Locate the cell with the specified text and output its (x, y) center coordinate. 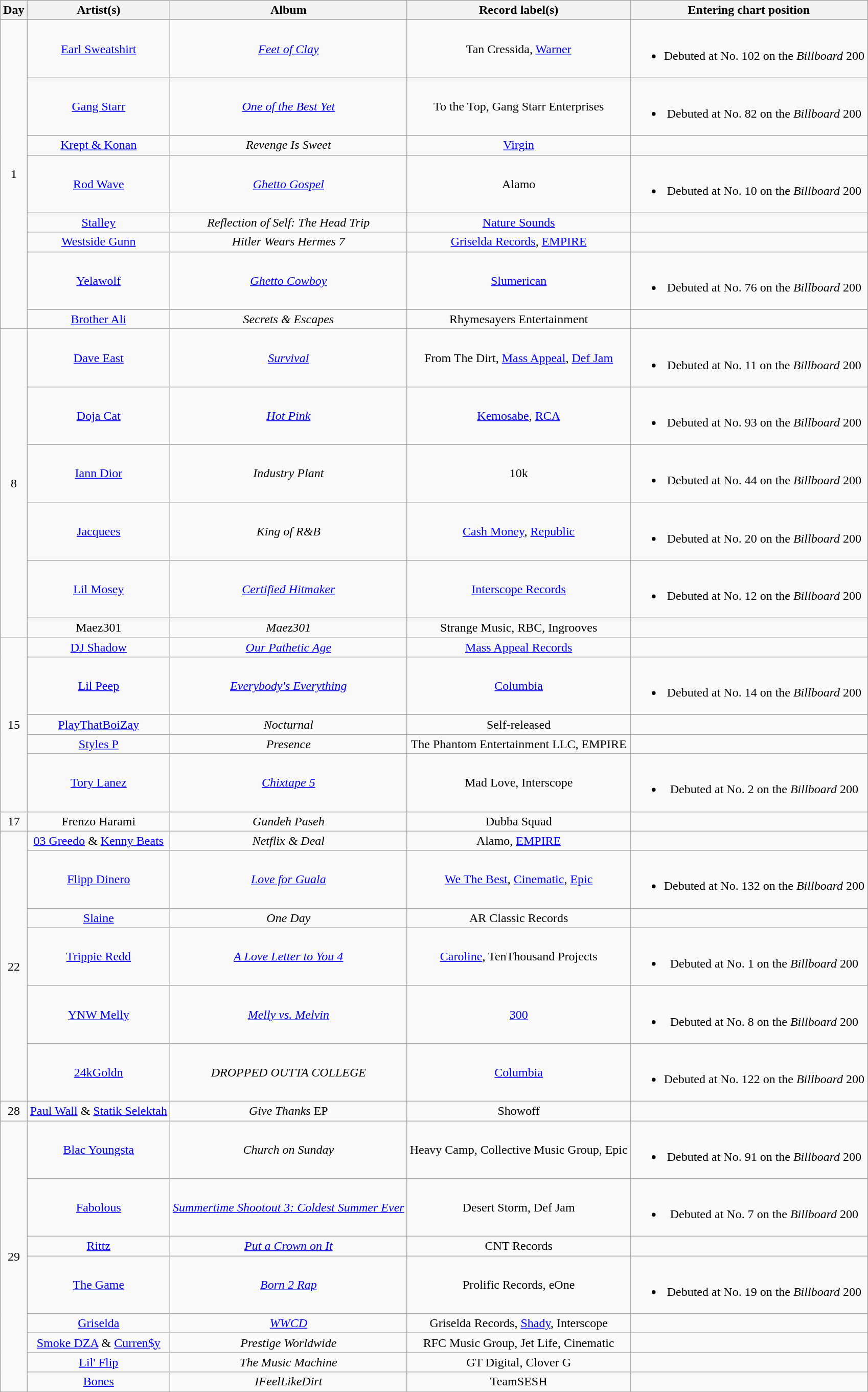
Heavy Camp, Collective Music Group, Epic (518, 1150)
Debuted at No. 76 on the Billboard 200 (748, 280)
Earl Sweatshirt (98, 49)
Yelawolf (98, 280)
Hitler Wears Hermes 7 (289, 242)
Dave East (98, 358)
29 (14, 1256)
Frenzo Harami (98, 821)
YNW Melly (98, 1015)
Kemosabe, RCA (518, 415)
Industry Plant (289, 474)
Born 2 Rap (289, 1285)
Prestige Worldwide (289, 1343)
Iann Dior (98, 474)
22 (14, 966)
Presence (289, 744)
CNT Records (518, 1246)
Nature Sounds (518, 222)
Tory Lanez (98, 782)
Strange Music, RBC, Ingrooves (518, 628)
Put a Crown on It (289, 1246)
Chixtape 5 (289, 782)
Blac Youngsta (98, 1150)
Debuted at No. 12 on the Billboard 200 (748, 589)
Griselda (98, 1323)
Slumerican (518, 280)
Griselda Records, EMPIRE (518, 242)
Debuted at No. 14 on the Billboard 200 (748, 686)
Westside Gunn (98, 242)
17 (14, 821)
One Day (289, 918)
Everybody's Everything (289, 686)
Styles P (98, 744)
Debuted at No. 11 on the Billboard 200 (748, 358)
Record label(s) (518, 10)
Doja Cat (98, 415)
Tan Cressida, Warner (518, 49)
Debuted at No. 1 on the Billboard 200 (748, 956)
Reflection of Self: The Head Trip (289, 222)
Survival (289, 358)
Day (14, 10)
Give Thanks EP (289, 1111)
Debuted at No. 2 on the Billboard 200 (748, 782)
10k (518, 474)
Ghetto Gospel (289, 184)
Krept & Konan (98, 145)
Self-released (518, 725)
Stalley (98, 222)
Smoke DZA & Curren$y (98, 1343)
Revenge Is Sweet (289, 145)
Bones (98, 1382)
Lil Mosey (98, 589)
Rittz (98, 1246)
Church on Sunday (289, 1150)
Debuted at No. 10 on the Billboard 200 (748, 184)
TeamSESH (518, 1382)
Debuted at No. 93 on the Billboard 200 (748, 415)
24kGoldn (98, 1072)
Debuted at No. 8 on the Billboard 200 (748, 1015)
Debuted at No. 19 on the Billboard 200 (748, 1285)
Caroline, TenThousand Projects (518, 956)
Rhymesayers Entertainment (518, 319)
28 (14, 1111)
Hot Pink (289, 415)
Feet of Clay (289, 49)
Lil' Flip (98, 1362)
Entering chart position (748, 10)
1 (14, 174)
Netflix & Deal (289, 841)
Mad Love, Interscope (518, 782)
Secrets & Escapes (289, 319)
Prolific Records, eOne (518, 1285)
The Music Machine (289, 1362)
Debuted at No. 132 on the Billboard 200 (748, 880)
RFC Music Group, Jet Life, Cinematic (518, 1343)
Rod Wave (98, 184)
AR Classic Records (518, 918)
Ghetto Cowboy (289, 280)
GT Digital, Clover G (518, 1362)
Debuted at No. 102 on the Billboard 200 (748, 49)
The Phantom Entertainment LLC, EMPIRE (518, 744)
Fabolous (98, 1208)
Cash Money, Republic (518, 531)
Certified Hitmaker (289, 589)
Showoff (518, 1111)
Interscope Records (518, 589)
Album (289, 10)
From The Dirt, Mass Appeal, Def Jam (518, 358)
Debuted at No. 7 on the Billboard 200 (748, 1208)
Summertime Shootout 3: Coldest Summer Ever (289, 1208)
Jacquees (98, 531)
One of the Best Yet (289, 106)
Lil Peep (98, 686)
Debuted at No. 122 on the Billboard 200 (748, 1072)
Brother Ali (98, 319)
We The Best, Cinematic, Epic (518, 880)
Gang Starr (98, 106)
Debuted at No. 44 on the Billboard 200 (748, 474)
Alamo (518, 184)
PlayThatBoiZay (98, 725)
Our Pathetic Age (289, 647)
Debuted at No. 82 on the Billboard 200 (748, 106)
Nocturnal (289, 725)
Dubba Squad (518, 821)
300 (518, 1015)
15 (14, 725)
The Game (98, 1285)
Virgin (518, 145)
8 (14, 483)
Paul Wall & Statik Selektah (98, 1111)
A Love Letter to You 4 (289, 956)
Love for Guala (289, 880)
DROPPED OUTTA COLLEGE (289, 1072)
Flipp Dinero (98, 880)
Mass Appeal Records (518, 647)
Debuted at No. 91 on the Billboard 200 (748, 1150)
Debuted at No. 20 on the Billboard 200 (748, 531)
Griselda Records, Shady, Interscope (518, 1323)
Artist(s) (98, 10)
Desert Storm, Def Jam (518, 1208)
Gundeh Paseh (289, 821)
WWCD (289, 1323)
Alamo, EMPIRE (518, 841)
To the Top, Gang Starr Enterprises (518, 106)
03 Greedo & Kenny Beats (98, 841)
King of R&B (289, 531)
Melly vs. Melvin (289, 1015)
IFeelLikeDirt (289, 1382)
Slaine (98, 918)
DJ Shadow (98, 647)
Trippie Redd (98, 956)
